Return (X, Y) of the center of cell containing provided text 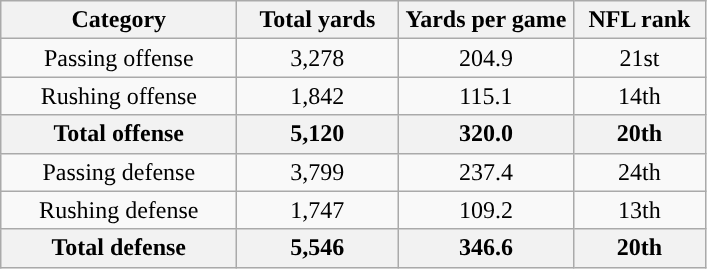
21st (640, 58)
Category (119, 20)
5,546 (318, 248)
NFL rank (640, 20)
204.9 (486, 58)
346.6 (486, 248)
Rushing offense (119, 96)
14th (640, 96)
Passing defense (119, 172)
Total offense (119, 134)
1,747 (318, 210)
Total yards (318, 20)
115.1 (486, 96)
5,120 (318, 134)
109.2 (486, 210)
237.4 (486, 172)
3,278 (318, 58)
24th (640, 172)
320.0 (486, 134)
3,799 (318, 172)
Yards per game (486, 20)
1,842 (318, 96)
Passing offense (119, 58)
Total defense (119, 248)
Rushing defense (119, 210)
13th (640, 210)
